For the text-containing cell, return its midpoint in (x, y) coordinate format. 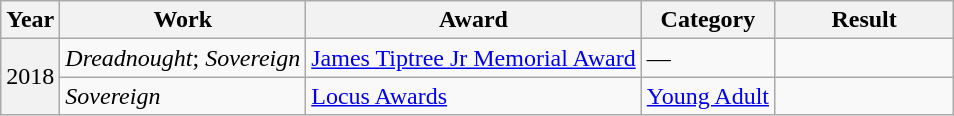
Category (708, 20)
Result (864, 20)
Year (30, 20)
Work (183, 20)
— (708, 58)
Dreadnought; Sovereign (183, 58)
Young Adult (708, 96)
Locus Awards (474, 96)
2018 (30, 77)
James Tiptree Jr Memorial Award (474, 58)
Sovereign (183, 96)
Award (474, 20)
